Extract the [X, Y] coordinate from the center of the cell holding the provided text.  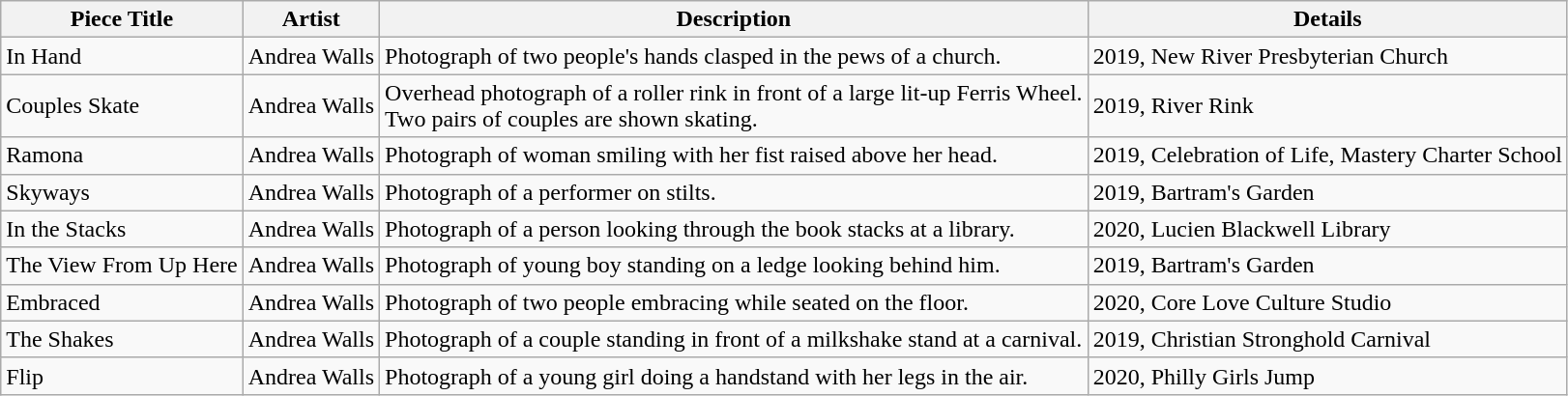
Piece Title [122, 19]
In Hand [122, 56]
2019, Christian Stronghold Carnival [1327, 339]
Photograph of a young girl doing a handstand with her legs in the air. [735, 376]
2020, Lucien Blackwell Library [1327, 229]
Photograph of two people embracing while seated on the floor. [735, 302]
2019, Celebration of Life, Mastery Charter School [1327, 156]
Description [735, 19]
Ramona [122, 156]
Skyways [122, 192]
Details [1327, 19]
2019, New River Presbyterian Church [1327, 56]
Photograph of young boy standing on a ledge looking behind him. [735, 266]
Photograph of two people's hands clasped in the pews of a church. [735, 56]
Artist [311, 19]
Embraced [122, 302]
Flip [122, 376]
2020, Philly Girls Jump [1327, 376]
The Shakes [122, 339]
The View From Up Here [122, 266]
Photograph of a performer on stilts. [735, 192]
Couples Skate [122, 106]
In the Stacks [122, 229]
Photograph of a couple standing in front of a milkshake stand at a carnival. [735, 339]
Overhead photograph of a roller rink in front of a large lit-up Ferris Wheel.Two pairs of couples are shown skating. [735, 106]
Photograph of woman smiling with her fist raised above her head. [735, 156]
Photograph of a person looking through the book stacks at a library. [735, 229]
2020, Core Love Culture Studio [1327, 302]
2019, River Rink [1327, 106]
